From the cell containing the given text, extract its center point as [X, Y] coordinate. 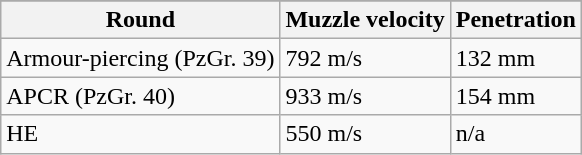
Penetration [516, 20]
132 mm [516, 58]
792 m/s [365, 58]
APCR (PzGr. 40) [140, 96]
154 mm [516, 96]
933 m/s [365, 96]
Armour-piercing (PzGr. 39) [140, 58]
Round [140, 20]
550 m/s [365, 134]
n/a [516, 134]
Muzzle velocity [365, 20]
HE [140, 134]
